Determine the [x, y] coordinate at the center of the cell enclosing the given text.  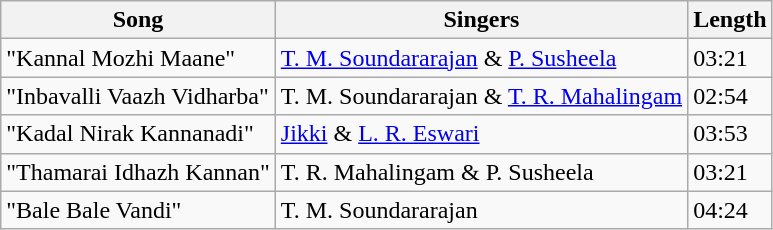
"Inbavalli Vaazh Vidharba" [138, 96]
T. M. Soundararajan & P. Susheela [481, 58]
T. R. Mahalingam & P. Susheela [481, 172]
"Kadal Nirak Kannanadi" [138, 134]
Jikki & L. R. Eswari [481, 134]
Song [138, 20]
02:54 [730, 96]
T. M. Soundararajan & T. R. Mahalingam [481, 96]
"Kannal Mozhi Maane" [138, 58]
Singers [481, 20]
"Thamarai Idhazh Kannan" [138, 172]
"Bale Bale Vandi" [138, 210]
Length [730, 20]
03:53 [730, 134]
04:24 [730, 210]
T. M. Soundararajan [481, 210]
